Capture the cell that displays the provided text and extract its [x, y] central coordinate. 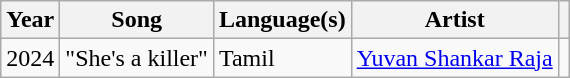
Language(s) [282, 20]
Year [30, 20]
Yuvan Shankar Raja [454, 58]
Tamil [282, 58]
"She's a killer" [137, 58]
Song [137, 20]
Artist [454, 20]
2024 [30, 58]
